For the text-containing cell, return its midpoint in (x, y) coordinate format. 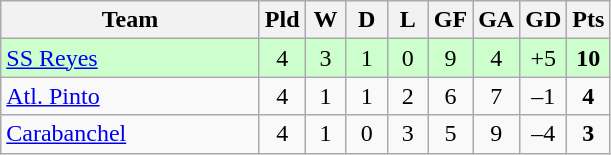
D (366, 20)
W (326, 20)
Atl. Pinto (130, 96)
SS Reyes (130, 58)
GA (496, 20)
2 (408, 96)
GF (450, 20)
L (408, 20)
6 (450, 96)
Pld (282, 20)
GD (544, 20)
–1 (544, 96)
Carabanchel (130, 134)
5 (450, 134)
+5 (544, 58)
Pts (588, 20)
10 (588, 58)
–4 (544, 134)
Team (130, 20)
7 (496, 96)
